Pinpoint the cell where the given text exists, returning its [X, Y] midpoint coordinate. 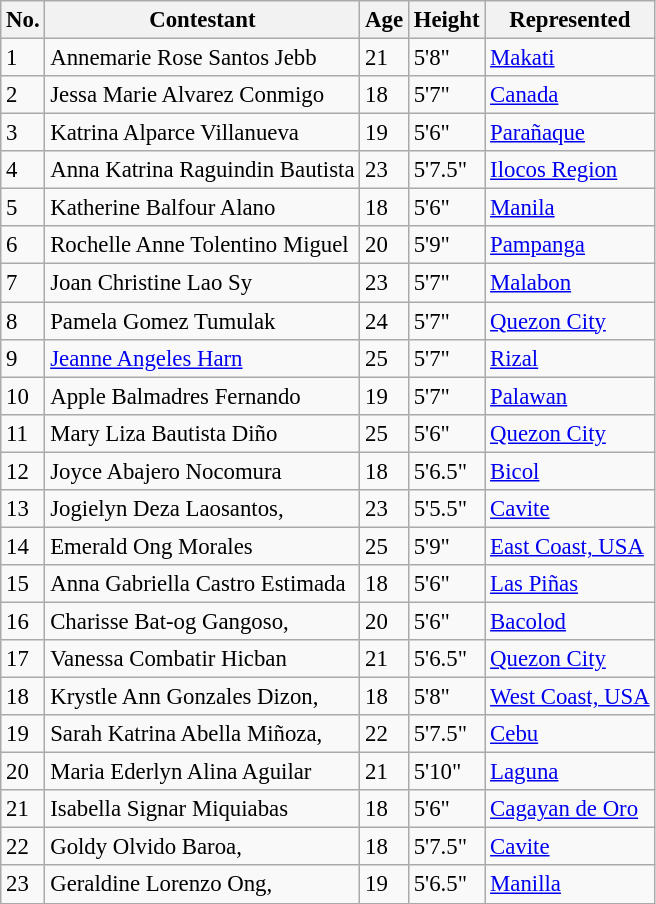
Jeanne Angeles Harn [202, 358]
5'5.5" [446, 509]
11 [23, 433]
Las Piñas [570, 584]
16 [23, 621]
Bacolod [570, 621]
Annemarie Rose Santos Jebb [202, 58]
Krystle Ann Gonzales Dizon, [202, 697]
Manilla [570, 885]
Maria Ederlyn Alina Aguilar [202, 772]
Mary Liza Bautista Diño [202, 433]
Jessa Marie Alvarez Conmigo [202, 95]
Rizal [570, 358]
Anna Katrina Raguindin Bautista [202, 170]
12 [23, 471]
Pampanga [570, 245]
Emerald Ong Morales [202, 546]
Age [384, 20]
West Coast, USA [570, 697]
10 [23, 396]
No. [23, 20]
Geraldine Lorenzo Ong, [202, 885]
5 [23, 208]
Anna Gabriella Castro Estimada [202, 584]
6 [23, 245]
Cagayan de Oro [570, 809]
Canada [570, 95]
Represented [570, 20]
4 [23, 170]
Laguna [570, 772]
Katrina Alparce Villanueva [202, 133]
Jogielyn Deza Laosantos, [202, 509]
2 [23, 95]
Cebu [570, 734]
Joyce Abajero Nocomura [202, 471]
5'10" [446, 772]
Makati [570, 58]
17 [23, 659]
Pamela Gomez Tumulak [202, 321]
Rochelle Anne Tolentino Miguel [202, 245]
Sarah Katrina Abella Miñoza, [202, 734]
Apple Balmadres Fernando [202, 396]
Goldy Olvido Baroa, [202, 847]
1 [23, 58]
3 [23, 133]
Charisse Bat-og Gangoso, [202, 621]
Bicol [570, 471]
Isabella Signar Miquiabas [202, 809]
Joan Christine Lao Sy [202, 283]
Palawan [570, 396]
Katherine Balfour Alano [202, 208]
13 [23, 509]
24 [384, 321]
East Coast, USA [570, 546]
15 [23, 584]
Parañaque [570, 133]
9 [23, 358]
7 [23, 283]
Contestant [202, 20]
Ilocos Region [570, 170]
Vanessa Combatir Hicban [202, 659]
Height [446, 20]
14 [23, 546]
8 [23, 321]
Malabon [570, 283]
Manila [570, 208]
